Capture the cell that displays the provided text and extract its [x, y] central coordinate. 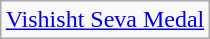
Vishisht Seva Medal [105, 20]
